Determine the [X, Y] coordinate at the center of the cell enclosing the given text.  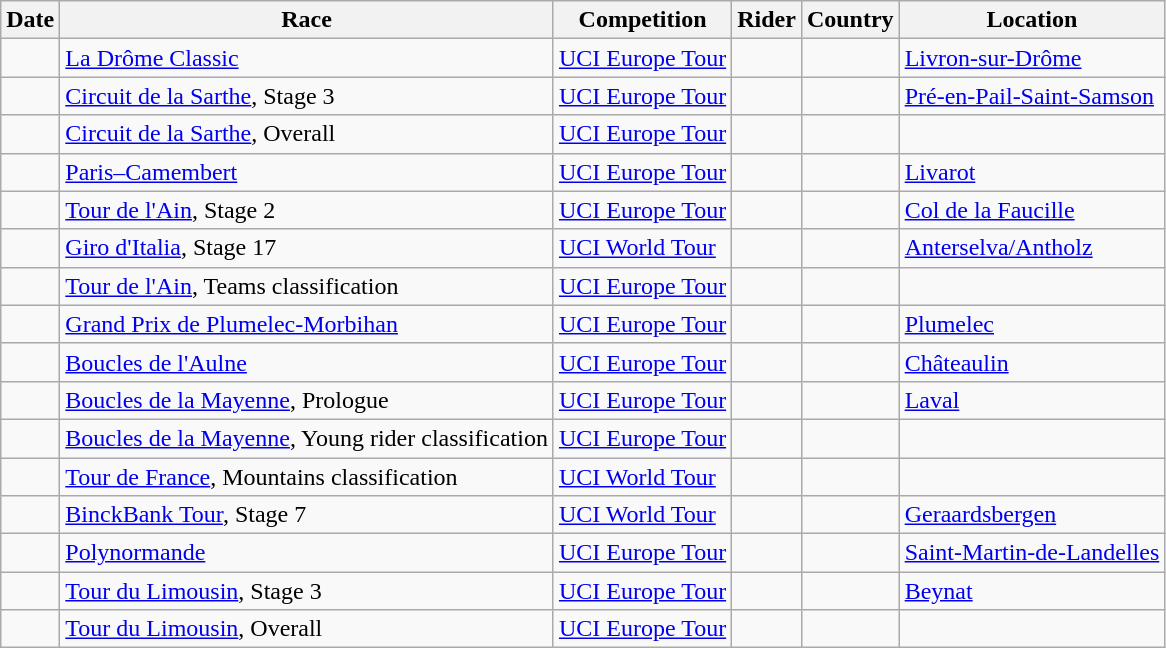
Circuit de la Sarthe, Overall [307, 134]
Rider [767, 20]
La Drôme Classic [307, 58]
Tour de l'Ain, Stage 2 [307, 210]
Col de la Faucille [1032, 210]
Tour du Limousin, Overall [307, 629]
Pré-en-Pail-Saint-Samson [1032, 96]
Anterselva/Antholz [1032, 248]
Date [30, 20]
Tour de l'Ain, Teams classification [307, 286]
Châteaulin [1032, 362]
Competition [642, 20]
Boucles de la Mayenne, Young rider classification [307, 438]
Laval [1032, 400]
Livarot [1032, 172]
Beynat [1032, 591]
Polynormande [307, 553]
Saint-Martin-de-Landelles [1032, 553]
Grand Prix de Plumelec-Morbihan [307, 324]
Location [1032, 20]
Geraardsbergen [1032, 515]
Boucles de la Mayenne, Prologue [307, 400]
Paris–Camembert [307, 172]
Giro d'Italia, Stage 17 [307, 248]
Tour de France, Mountains classification [307, 477]
Circuit de la Sarthe, Stage 3 [307, 96]
Race [307, 20]
BinckBank Tour, Stage 7 [307, 515]
Plumelec [1032, 324]
Tour du Limousin, Stage 3 [307, 591]
Livron-sur-Drôme [1032, 58]
Country [850, 20]
Boucles de l'Aulne [307, 362]
